Output the (x, y) coordinate of the center of the cell containing the given text.  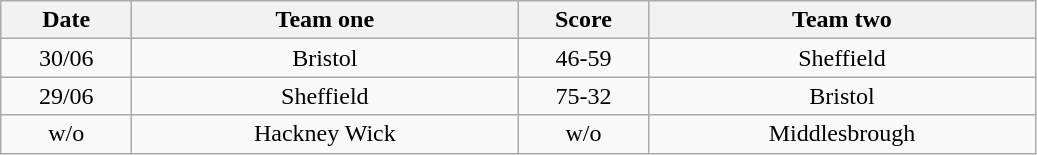
46-59 (584, 58)
Hackney Wick (325, 134)
Date (66, 20)
Score (584, 20)
75-32 (584, 96)
Team one (325, 20)
Middlesbrough (842, 134)
29/06 (66, 96)
30/06 (66, 58)
Team two (842, 20)
